Determine the [X, Y] coordinate at the center of the cell enclosing the given text.  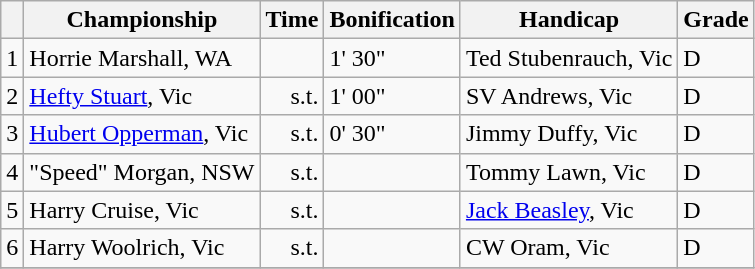
"Speed" Morgan, NSW [142, 172]
CW Oram, Vic [568, 248]
5 [12, 210]
Time [292, 20]
Jack Beasley, Vic [568, 210]
2 [12, 96]
Hubert Opperman, Vic [142, 134]
Ted Stubenrauch, Vic [568, 58]
Jimmy Duffy, Vic [568, 134]
Harry Cruise, Vic [142, 210]
Horrie Marshall, WA [142, 58]
SV Andrews, Vic [568, 96]
Tommy Lawn, Vic [568, 172]
Championship [142, 20]
Harry Woolrich, Vic [142, 248]
4 [12, 172]
3 [12, 134]
Bonification [392, 20]
Hefty Stuart, Vic [142, 96]
1 [12, 58]
0' 30" [392, 134]
6 [12, 248]
Handicap [568, 20]
1' 30" [392, 58]
Grade [716, 20]
1' 00" [392, 96]
